Determine the (X, Y) coordinate at the center of the cell enclosing the given text.  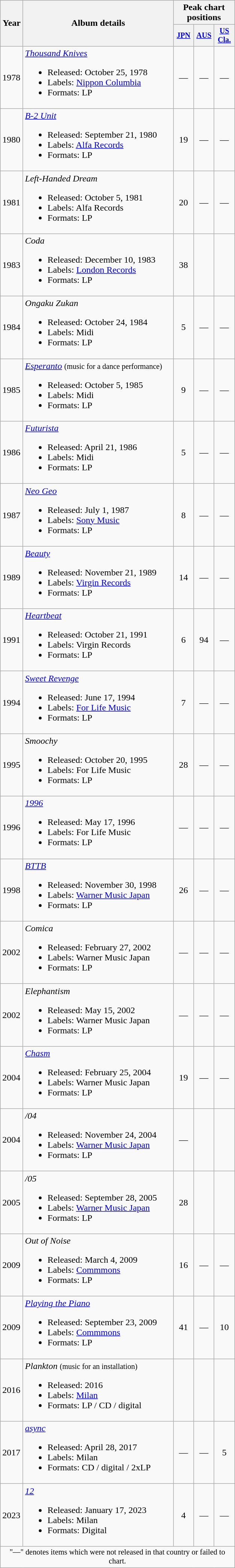
USCla. (224, 35)
1978 (12, 77)
41 (183, 1327)
BTTBReleased: November 30, 1998Labels: Warner Music JapanFormats: LP (98, 890)
1996Released: May 17, 1996Labels: For Life MusicFormats: LP (98, 828)
Out of NoiseReleased: March 4, 2009Labels: CommmonsFormats: LP (98, 1265)
Plankton (music for an installation)Released: 2016Labels: MilanFormats: LP / CD / digital (98, 1390)
Peak chart positions (204, 13)
BeautyReleased: November 21, 1989Labels: Virgin RecordsFormats: LP (98, 578)
Ongaku ZukanReleased: October 24, 1984Labels: MidiFormats: LP (98, 328)
B-2 UnitReleased: September 21, 1980Labels: Alfa RecordsFormats: LP (98, 140)
2016 (12, 1390)
JPN (183, 35)
14 (183, 578)
ComicaReleased: February 27, 2002Labels: Warner Music JapanFormats: LP (98, 953)
1983 (12, 265)
2023 (12, 1515)
1985 (12, 390)
1986 (12, 453)
FuturistaReleased: April 21, 1986Labels: MidiFormats: LP (98, 453)
SmoochyReleased: October 20, 1995Labels: For Life MusicFormats: LP (98, 765)
94 (204, 640)
10 (224, 1327)
1996 (12, 828)
Neo GeoReleased: July 1, 1987Labels: Sony MusicFormats: LP (98, 515)
asyncReleased: April 28, 2017Labels: MilanFormats: CD / digital / 2xLP (98, 1452)
20 (183, 202)
1981 (12, 202)
Year (12, 23)
7 (183, 703)
1998 (12, 890)
Left-Handed DreamReleased: October 5, 1981Labels: Alfa RecordsFormats: LP (98, 202)
Album details (98, 23)
9 (183, 390)
1989 (12, 578)
1994 (12, 703)
1995 (12, 765)
8 (183, 515)
1991 (12, 640)
Sweet RevengeReleased: June 17, 1994Labels: For Life MusicFormats: LP (98, 703)
CodaReleased: December 10, 1983Labels: London RecordsFormats: LP (98, 265)
ChasmReleased: February 25, 2004Labels: Warner Music JapanFormats: LP (98, 1078)
ElephantismReleased: May 15, 2002Labels: Warner Music JapanFormats: LP (98, 1015)
12Released: January 17, 2023Labels: MilanFormats: Digital (98, 1515)
/04Released: November 24, 2004Labels: Warner Music JapanFormats: LP (98, 1140)
Esperanto (music for a dance performance)Released: October 5, 1985Labels: MidiFormats: LP (98, 390)
2017 (12, 1452)
Thousand KnivesReleased: October 25, 1978Labels: Nippon ColumbiaFormats: LP (98, 77)
38 (183, 265)
HeartbeatReleased: October 21, 1991Labels: Virgin RecordsFormats: LP (98, 640)
16 (183, 1265)
Playing the PianoReleased: September 23, 2009Labels: CommmonsFormats: LP (98, 1327)
1984 (12, 328)
2005 (12, 1202)
AUS (204, 35)
26 (183, 890)
1980 (12, 140)
"—" denotes items which were not released in that country or failed to chart. (118, 1557)
4 (183, 1515)
1987 (12, 515)
/05Released: September 28, 2005Labels: Warner Music JapanFormats: LP (98, 1202)
6 (183, 640)
